From the cell containing the given text, extract its center point as [X, Y] coordinate. 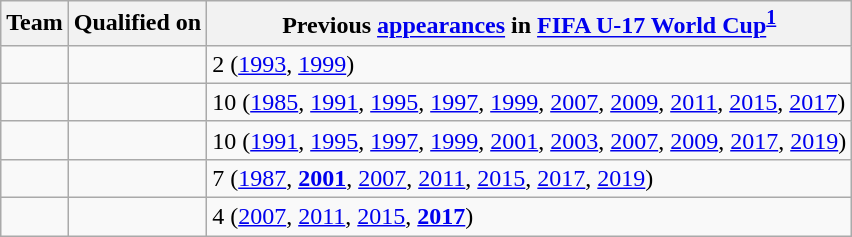
7 (1987, 2001, 2007, 2011, 2015, 2017, 2019) [530, 178]
Team [35, 24]
10 (1991, 1995, 1997, 1999, 2001, 2003, 2007, 2009, 2017, 2019) [530, 140]
Qualified on [137, 24]
10 (1985, 1991, 1995, 1997, 1999, 2007, 2009, 2011, 2015, 2017) [530, 102]
Previous appearances in FIFA U-17 World Cup1 [530, 24]
4 (2007, 2011, 2015, 2017) [530, 217]
2 (1993, 1999) [530, 64]
